From the cell containing the given text, extract its center point as (x, y) coordinate. 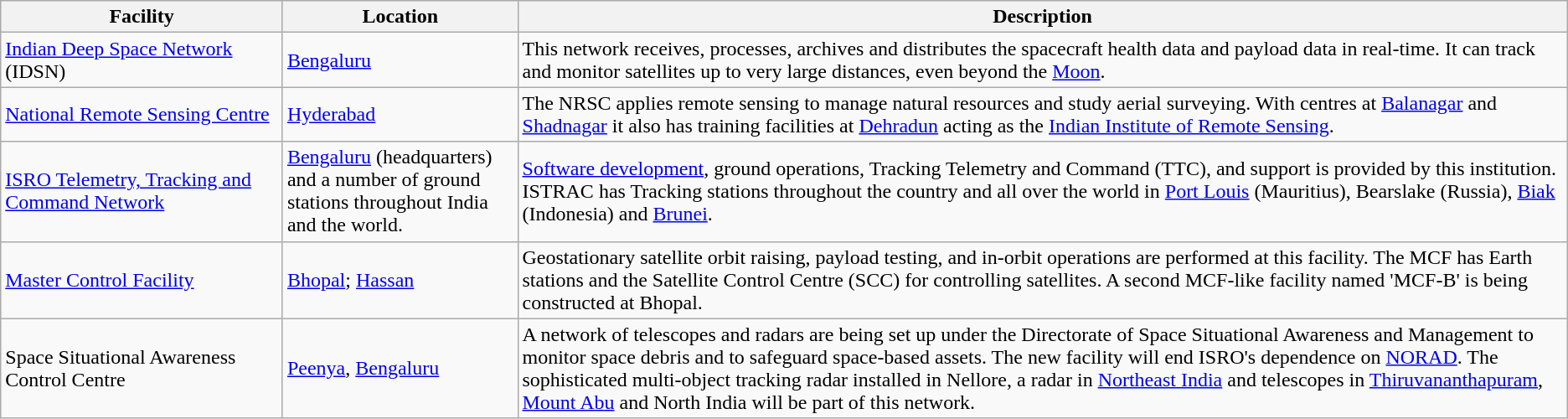
ISRO Telemetry, Tracking and Command Network (142, 191)
Hyderabad (400, 114)
National Remote Sensing Centre (142, 114)
Peenya, Bengaluru (400, 369)
Location (400, 17)
Description (1042, 17)
Bhopal; Hassan (400, 280)
Indian Deep Space Network (IDSN) (142, 60)
Bengaluru (400, 60)
Master Control Facility (142, 280)
Bengaluru (headquarters) and a number of ground stations throughout India and the world. (400, 191)
Space Situational Awareness Control Centre (142, 369)
Facility (142, 17)
